Identify which cell holds the provided text, then report its (X, Y) central coordinate. 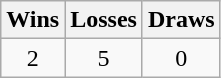
Draws (181, 20)
5 (104, 58)
0 (181, 58)
Losses (104, 20)
2 (33, 58)
Wins (33, 20)
